Extract the [X, Y] coordinate from the center of the cell holding the provided text.  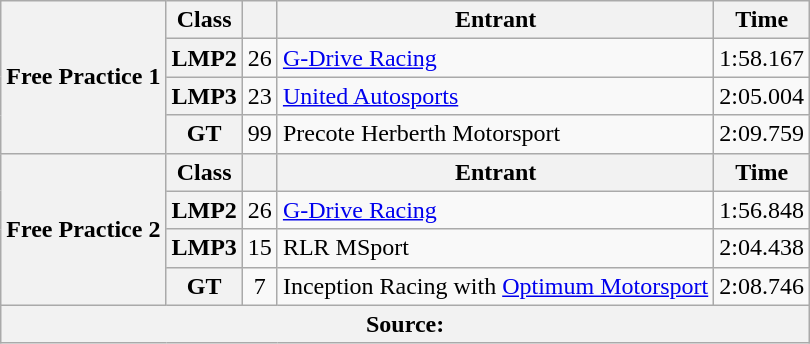
2:08.746 [762, 286]
Free Practice 2 [84, 229]
RLR MSport [495, 248]
7 [260, 286]
2:09.759 [762, 134]
99 [260, 134]
2:05.004 [762, 96]
15 [260, 248]
Inception Racing with Optimum Motorsport [495, 286]
Source: [406, 324]
Free Practice 1 [84, 77]
United Autosports [495, 96]
1:56.848 [762, 210]
2:04.438 [762, 248]
23 [260, 96]
1:58.167 [762, 58]
Precote Herberth Motorsport [495, 134]
